Detect which cell encompasses the target text, then output its [x, y] center coordinate. 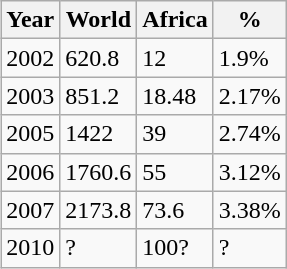
2005 [30, 134]
3.38% [250, 210]
3.12% [250, 172]
World [98, 20]
2.17% [250, 96]
2.74% [250, 134]
55 [175, 172]
Year [30, 20]
73.6 [175, 210]
1.9% [250, 58]
% [250, 20]
12 [175, 58]
2006 [30, 172]
2003 [30, 96]
18.48 [175, 96]
851.2 [98, 96]
Africa [175, 20]
2010 [30, 248]
2173.8 [98, 210]
1760.6 [98, 172]
2007 [30, 210]
2002 [30, 58]
620.8 [98, 58]
100? [175, 248]
39 [175, 134]
1422 [98, 134]
